Pinpoint the cell where the given text exists, returning its (X, Y) midpoint coordinate. 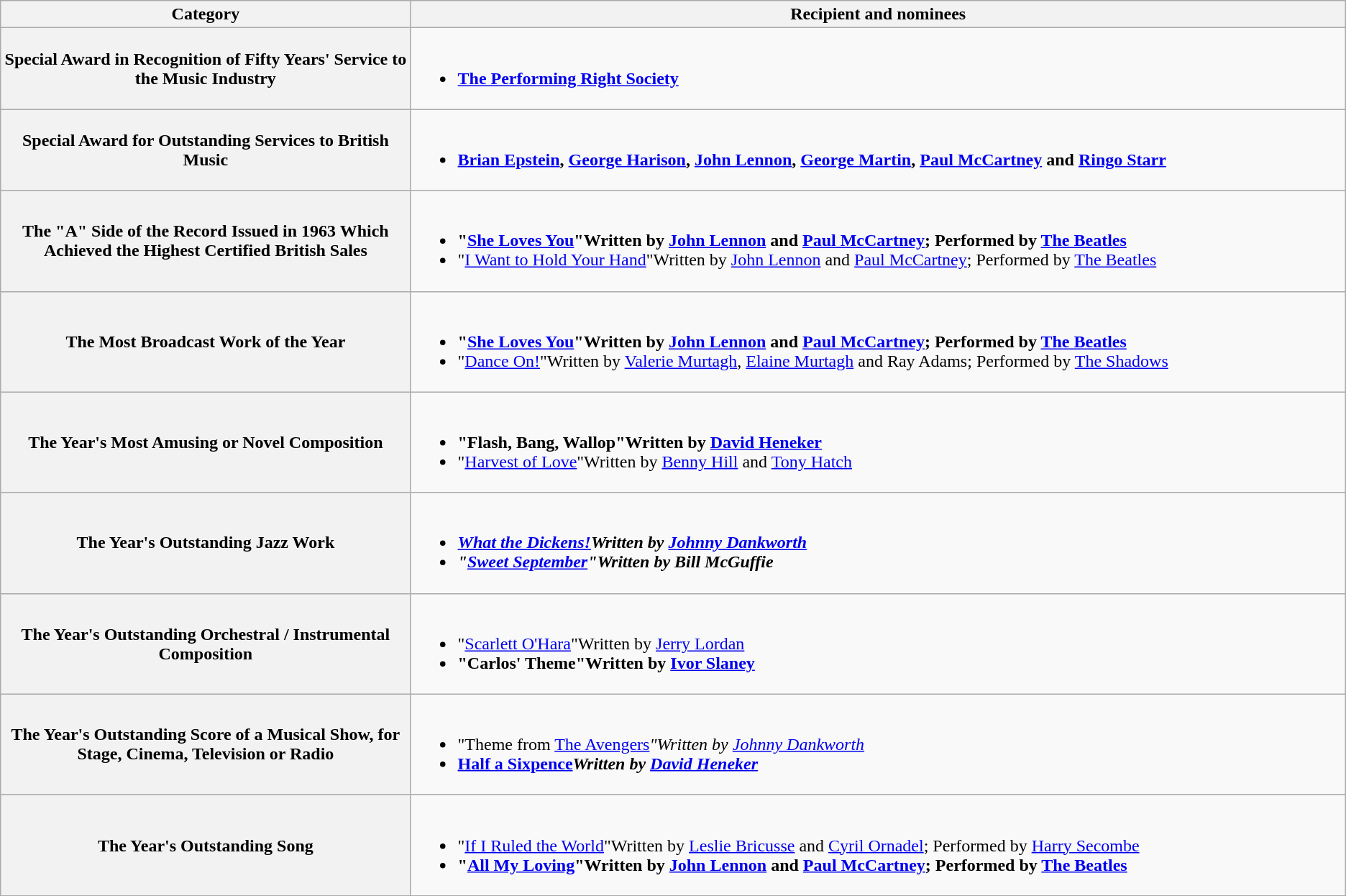
The "A" Side of the Record Issued in 1963 Which Achieved the Highest Certified British Sales (206, 241)
Special Award for Outstanding Services to British Music (206, 150)
The Year's Outstanding Orchestral / Instrumental Composition (206, 644)
"Theme from The Avengers"Written by Johnny DankworthHalf a SixpenceWritten by David Heneker (878, 744)
The Year's Outstanding Jazz Work (206, 543)
The Most Broadcast Work of the Year (206, 342)
Recipient and nominees (878, 14)
"Scarlett O'Hara"Written by Jerry Lordan"Carlos' Theme"Written by Ivor Slaney (878, 644)
Brian Epstein, George Harison, John Lennon, George Martin, Paul McCartney and Ringo Starr (878, 150)
What the Dickens!Written by Johnny Dankworth"Sweet September"Written by Bill McGuffie (878, 543)
The Performing Right Society (878, 69)
The Year's Most Amusing or Novel Composition (206, 442)
Category (206, 14)
The Year's Outstanding Song (206, 845)
"Flash, Bang, Wallop"Written by David Heneker"Harvest of Love"Written by Benny Hill and Tony Hatch (878, 442)
Special Award in Recognition of Fifty Years' Service to the Music Industry (206, 69)
The Year's Outstanding Score of a Musical Show, for Stage, Cinema, Television or Radio (206, 744)
